Search for the cell housing the specified text and yield its [x, y] center coordinate. 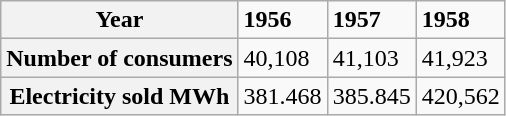
420,562 [460, 96]
40,108 [282, 58]
41,923 [460, 58]
Year [120, 20]
Electricity sold MWh [120, 96]
41,103 [372, 58]
1956 [282, 20]
1958 [460, 20]
385.845 [372, 96]
381.468 [282, 96]
Number of consumers [120, 58]
1957 [372, 20]
